Locate the cell with the specified text and output its [x, y] center coordinate. 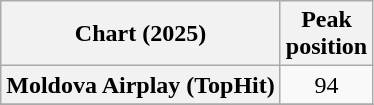
Chart (2025) [141, 34]
Peakposition [326, 34]
Moldova Airplay (TopHit) [141, 85]
94 [326, 85]
